For the text-containing cell, return its midpoint in (x, y) coordinate format. 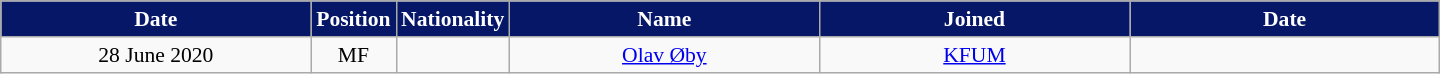
Nationality (452, 19)
Name (664, 19)
MF (354, 55)
Joined (974, 19)
Olav Øby (664, 55)
KFUM (974, 55)
28 June 2020 (156, 55)
Position (354, 19)
